Locate the cell with the specified text and output its [X, Y] center coordinate. 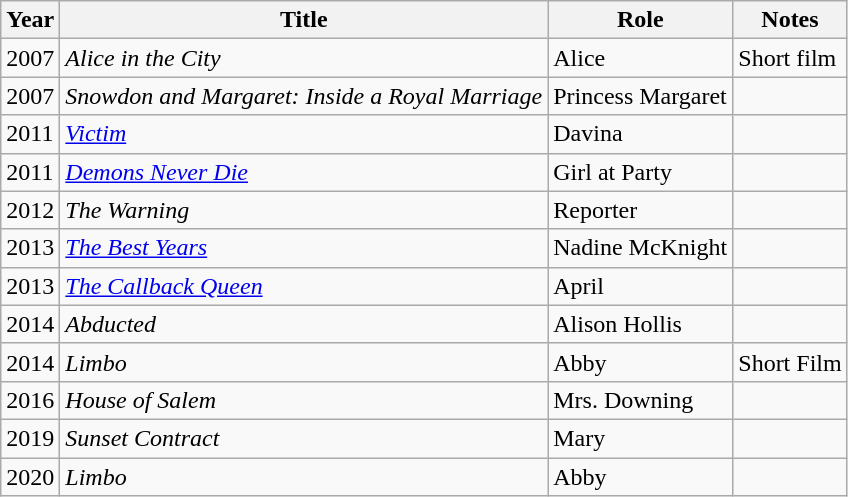
Short film [790, 58]
Nadine McKnight [640, 248]
Notes [790, 20]
Girl at Party [640, 172]
House of Salem [304, 400]
2012 [30, 210]
Abducted [304, 324]
Year [30, 20]
Title [304, 20]
Alice [640, 58]
Sunset Contract [304, 438]
Reporter [640, 210]
Princess Margaret [640, 96]
The Best Years [304, 248]
Mary [640, 438]
Short Film [790, 362]
Alison Hollis [640, 324]
2016 [30, 400]
The Callback Queen [304, 286]
Role [640, 20]
Snowdon and Margaret: Inside a Royal Marriage [304, 96]
Victim [304, 134]
Alice in the City [304, 58]
Mrs. Downing [640, 400]
2019 [30, 438]
2020 [30, 477]
Demons Never Die [304, 172]
Davina [640, 134]
April [640, 286]
The Warning [304, 210]
